Provide the [X, Y] coordinate of the cell's center where the given text is located.  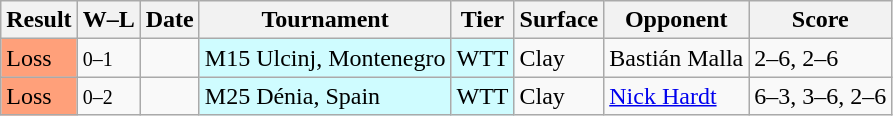
Nick Hardt [676, 96]
0–1 [108, 58]
2–6, 2–6 [820, 58]
Bastián Malla [676, 58]
Result [39, 20]
Opponent [676, 20]
Score [820, 20]
Tier [482, 20]
M25 Dénia, Spain [325, 96]
0–2 [108, 96]
Tournament [325, 20]
Surface [559, 20]
M15 Ulcinj, Montenegro [325, 58]
W–L [108, 20]
6–3, 3–6, 2–6 [820, 96]
Date [170, 20]
